Find where the given text appears and provide that cell's center as (x, y) coordinate. 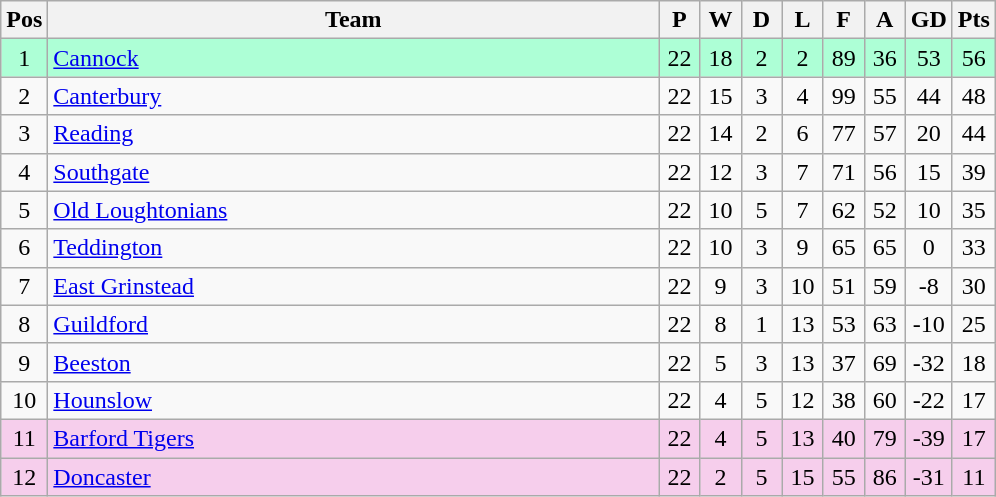
79 (884, 438)
20 (928, 134)
-32 (928, 362)
Team (354, 20)
-10 (928, 324)
52 (884, 210)
99 (844, 96)
39 (974, 172)
Canterbury (354, 96)
60 (884, 400)
71 (844, 172)
F (844, 20)
-22 (928, 400)
GD (928, 20)
D (762, 20)
-8 (928, 286)
Cannock (354, 58)
62 (844, 210)
57 (884, 134)
Reading (354, 134)
86 (884, 477)
59 (884, 286)
Beeston (354, 362)
51 (844, 286)
-39 (928, 438)
Pts (974, 20)
89 (844, 58)
0 (928, 248)
Doncaster (354, 477)
77 (844, 134)
30 (974, 286)
69 (884, 362)
37 (844, 362)
Old Loughtonians (354, 210)
-31 (928, 477)
Pos (24, 20)
P (680, 20)
36 (884, 58)
A (884, 20)
35 (974, 210)
14 (720, 134)
L (802, 20)
38 (844, 400)
25 (974, 324)
33 (974, 248)
Teddington (354, 248)
Barford Tigers (354, 438)
East Grinstead (354, 286)
Guildford (354, 324)
40 (844, 438)
W (720, 20)
Hounslow (354, 400)
48 (974, 96)
Southgate (354, 172)
63 (884, 324)
